Return [x, y] of the center of cell containing provided text 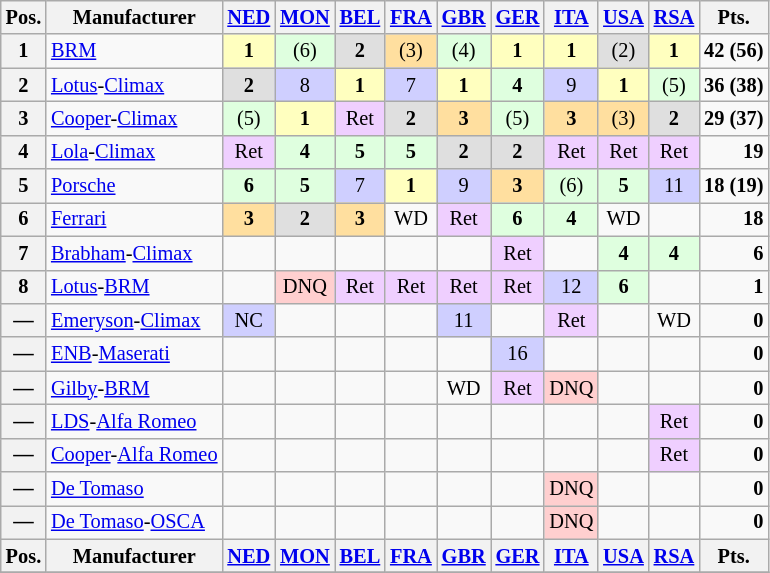
De Tomaso [134, 489]
LDS-Alfa Romeo [134, 421]
Brabham-Climax [134, 253]
De Tomaso-OSCA [134, 522]
BRM [134, 51]
Lotus-Climax [134, 85]
Cooper-Alfa Romeo [134, 455]
Porsche [134, 186]
16 [518, 354]
NC [248, 320]
ENB-Maserati [134, 354]
19 [734, 152]
18 (19) [734, 186]
(4) [464, 51]
29 (37) [734, 118]
Cooper-Climax [134, 118]
Lotus-BRM [134, 287]
Lola-Climax [134, 152]
12 [571, 287]
18 [734, 219]
Gilby-BRM [134, 388]
42 (56) [734, 51]
Ferrari [134, 219]
(2) [623, 51]
36 (38) [734, 85]
Emeryson-Climax [134, 320]
